Find where the given text appears and provide that cell's center as (X, Y) coordinate. 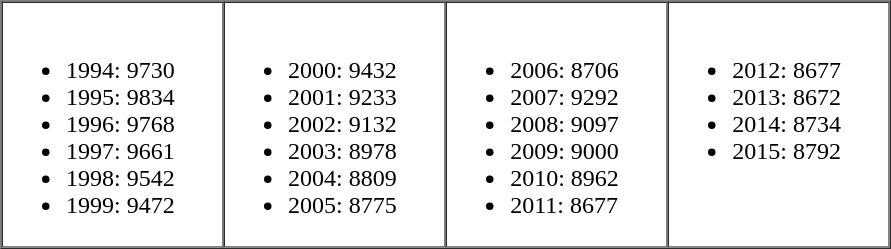
1994: 97301995: 98341996: 97681997: 96611998: 95421999: 9472 (113, 125)
2012: 86772013: 86722014: 87342015: 8792 (779, 125)
2006: 87062007: 92922008: 90972009: 90002010: 89622011: 8677 (557, 125)
2000: 94322001: 92332002: 91322003: 89782004: 88092005: 8775 (335, 125)
